Provide the [x, y] coordinate of the cell's center where the given text is located.  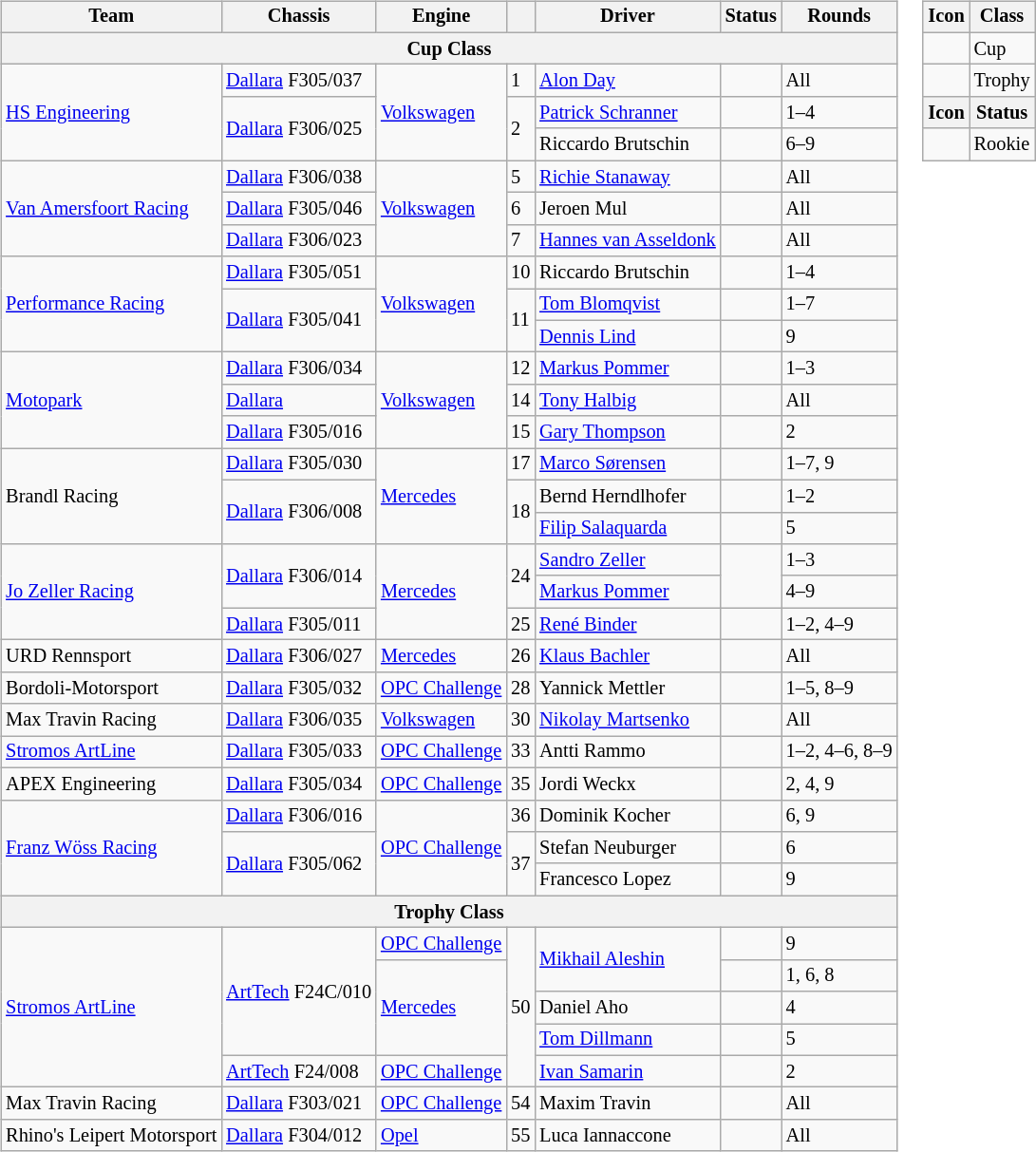
Jo Zeller Racing [111, 593]
Gary Thompson [627, 432]
50 [520, 1008]
15 [520, 432]
Dallara F306/014 [298, 576]
12 [520, 368]
Dallara F306/027 [298, 656]
1–2 [839, 496]
Tom Dillmann [627, 1040]
4–9 [839, 592]
Chassis [298, 17]
4 [839, 1008]
Jeroen Mul [627, 209]
Sandro Zeller [627, 560]
HS Engineering [111, 112]
Dallara F306/038 [298, 177]
Dallara F305/011 [298, 624]
Nikolay Martsenko [627, 720]
18 [520, 511]
Class [1003, 17]
Motopark [111, 401]
Bordoli-Motorsport [111, 688]
10 [520, 273]
Bernd Herndlhofer [627, 496]
Francesco Lopez [627, 879]
Opel [441, 1136]
33 [520, 752]
Jordi Weckx [627, 784]
Ivan Samarin [627, 1071]
Dallara F304/012 [298, 1136]
11 [520, 321]
54 [520, 1104]
Van Amersfoort Racing [111, 209]
Maxim Travin [627, 1104]
Trophy [1003, 81]
24 [520, 576]
René Binder [627, 624]
Rhino's Leipert Motorsport [111, 1136]
Dallara F305/030 [298, 464]
Dallara F306/023 [298, 240]
Tom Blomqvist [627, 305]
Dallara F306/016 [298, 816]
Dallara F305/032 [298, 688]
ArtTech F24/008 [298, 1071]
Engine [441, 17]
1–7, 9 [839, 464]
6–9 [839, 144]
Marco Sørensen [627, 464]
17 [520, 464]
Cup Class [448, 48]
Hannes van Asseldonk [627, 240]
ArtTech F24C/010 [298, 991]
Dallara F305/016 [298, 432]
6, 9 [839, 816]
28 [520, 688]
36 [520, 816]
1 [520, 81]
Dallara F306/025 [298, 129]
Dallara [298, 401]
Tony Halbig [627, 401]
Luca Iannaccone [627, 1136]
Dennis Lind [627, 336]
Dallara F306/034 [298, 368]
1, 6, 8 [839, 975]
Cup [1003, 48]
1–5, 8–9 [839, 688]
1–7 [839, 305]
Dallara F305/034 [298, 784]
55 [520, 1136]
35 [520, 784]
30 [520, 720]
Yannick Mettler [627, 688]
Driver [627, 17]
25 [520, 624]
14 [520, 401]
Dallara F305/046 [298, 209]
Antti Rammo [627, 752]
1–2, 4–9 [839, 624]
Dallara F303/021 [298, 1104]
APEX Engineering [111, 784]
Klaus Bachler [627, 656]
Daniel Aho [627, 1008]
Patrick Schranner [627, 113]
Dallara F305/041 [298, 321]
Dominik Kocher [627, 816]
Dallara F306/008 [298, 511]
Brandl Racing [111, 496]
26 [520, 656]
Rookie [1003, 144]
Dallara F305/062 [298, 864]
1–2, 4–6, 8–9 [839, 752]
Dallara F305/051 [298, 273]
Dallara F306/035 [298, 720]
URD Rennsport [111, 656]
Dallara F305/037 [298, 81]
Alon Day [627, 81]
Stefan Neuburger [627, 848]
Richie Stanaway [627, 177]
Performance Racing [111, 304]
Rounds [839, 17]
Franz Wöss Racing [111, 847]
2, 4, 9 [839, 784]
Trophy Class [448, 912]
37 [520, 864]
7 [520, 240]
Mikhail Aleshin [627, 959]
Team [111, 17]
Filip Salaquarda [627, 528]
Dallara F305/033 [298, 752]
